Capture the cell that displays the provided text and extract its (x, y) central coordinate. 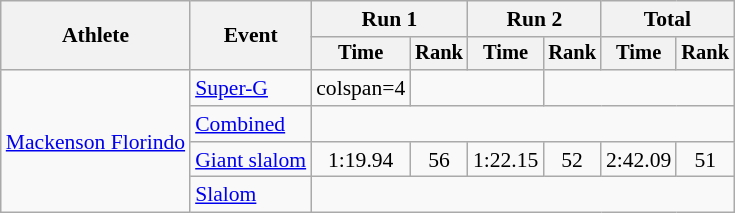
51 (705, 160)
1:19.94 (360, 160)
Event (250, 36)
1:22.15 (506, 160)
2:42.09 (638, 160)
Athlete (96, 36)
Run 1 (390, 19)
Slalom (250, 195)
Run 2 (534, 19)
52 (572, 160)
Combined (250, 124)
Super-G (250, 88)
56 (439, 160)
Giant slalom (250, 160)
Mackenson Florindo (96, 141)
Total (668, 19)
colspan=4 (360, 88)
